Return (x, y) of the center of cell containing provided text 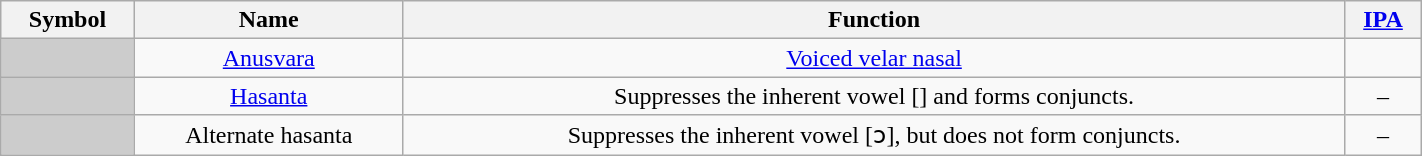
Function (874, 20)
IPA (1383, 20)
Voiced velar nasal (874, 58)
Name (268, 20)
Anusvara (268, 58)
Suppresses the inherent vowel [ɔ], but does not form conjuncts. (874, 135)
Hasanta (268, 96)
Alternate hasanta (268, 135)
Symbol (68, 20)
Suppresses the inherent vowel [] and forms conjuncts. (874, 96)
